Locate the cell with the specified text and output its [X, Y] center coordinate. 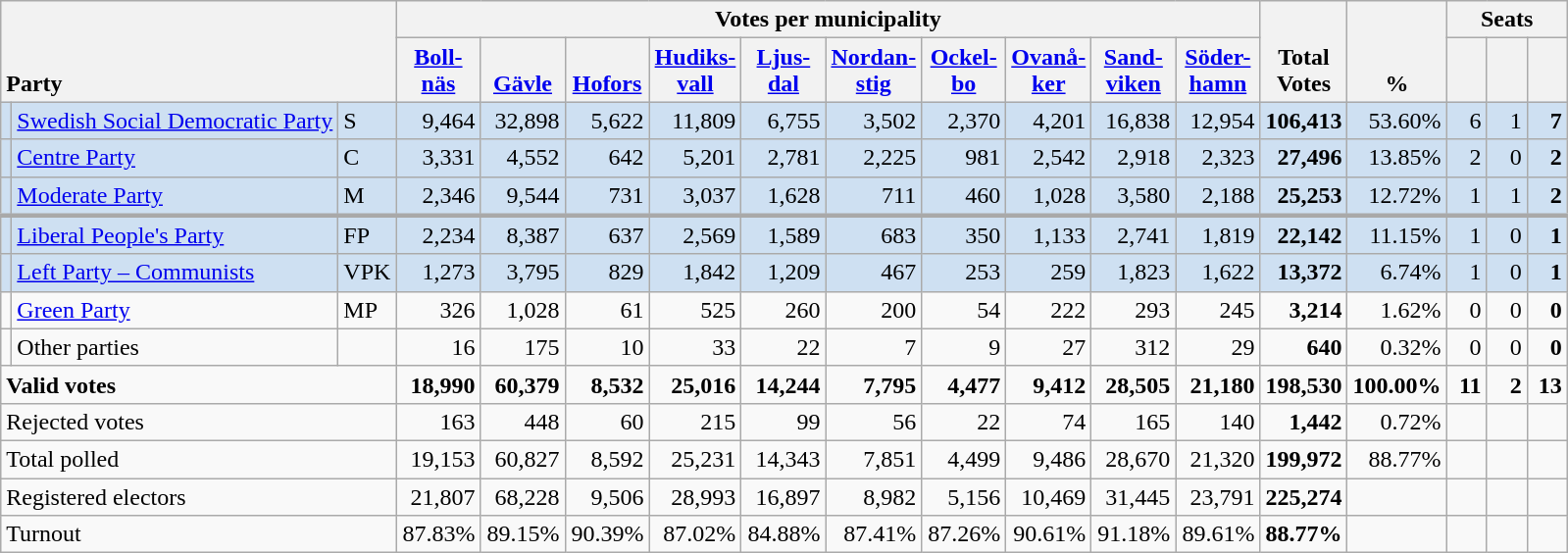
9,486 [1049, 459]
2,569 [695, 235]
31,445 [1134, 497]
4,201 [1049, 121]
Party [198, 51]
9,506 [607, 497]
163 [438, 422]
Ljus- dal [784, 71]
525 [695, 310]
13.85% [1396, 158]
165 [1134, 422]
12.72% [1396, 196]
2,542 [1049, 158]
61 [607, 310]
9,412 [1049, 384]
90.61% [1049, 534]
1,589 [784, 235]
637 [607, 235]
Boll- näs [438, 71]
Total Votes [1304, 51]
19,153 [438, 459]
Hofors [607, 71]
5,622 [607, 121]
6 [1467, 121]
3,331 [438, 158]
VPK [367, 273]
Sand- viken [1134, 71]
10,469 [1049, 497]
245 [1218, 310]
3,795 [523, 273]
Turnout [198, 534]
27,496 [1304, 158]
Ockel- bo [964, 71]
222 [1049, 310]
2,741 [1134, 235]
53.60% [1396, 121]
28,505 [1134, 384]
56 [874, 422]
21,320 [1218, 459]
1,842 [695, 273]
% [1396, 51]
29 [1218, 347]
1,628 [784, 196]
Other parties [175, 347]
106,413 [1304, 121]
16,838 [1134, 121]
87.02% [695, 534]
7,851 [874, 459]
Liberal People's Party [175, 235]
16,897 [784, 497]
Hudiks- vall [695, 71]
293 [1134, 310]
Left Party – Communists [175, 273]
60 [607, 422]
14,244 [784, 384]
Söder- hamn [1218, 71]
Registered electors [198, 497]
0.32% [1396, 347]
100.00% [1396, 384]
8,592 [607, 459]
68,228 [523, 497]
32,898 [523, 121]
99 [784, 422]
3,214 [1304, 310]
981 [964, 158]
21,180 [1218, 384]
M [367, 196]
1,133 [1049, 235]
140 [1218, 422]
Valid votes [198, 384]
1,819 [1218, 235]
8,387 [523, 235]
711 [874, 196]
11,809 [695, 121]
4,552 [523, 158]
8,532 [607, 384]
14,343 [784, 459]
253 [964, 273]
1,622 [1218, 273]
4,477 [964, 384]
175 [523, 347]
9,544 [523, 196]
460 [964, 196]
Centre Party [175, 158]
642 [607, 158]
87.83% [438, 534]
312 [1134, 347]
28,993 [695, 497]
27 [1049, 347]
3,580 [1134, 196]
5,201 [695, 158]
22,142 [1304, 235]
12,954 [1218, 121]
4,499 [964, 459]
74 [1049, 422]
199,972 [1304, 459]
23,791 [1218, 497]
33 [695, 347]
683 [874, 235]
1,273 [438, 273]
54 [964, 310]
MP [367, 310]
467 [874, 273]
198,530 [1304, 384]
16 [438, 347]
28,670 [1134, 459]
0.72% [1396, 422]
Swedish Social Democratic Party [175, 121]
25,231 [695, 459]
1,442 [1304, 422]
259 [1049, 273]
7,795 [874, 384]
5,156 [964, 497]
1,823 [1134, 273]
3,037 [695, 196]
Ovanå- ker [1049, 71]
Nordan- stig [874, 71]
87.41% [874, 534]
448 [523, 422]
3,502 [874, 121]
2,370 [964, 121]
829 [607, 273]
200 [874, 310]
2,234 [438, 235]
2,225 [874, 158]
215 [695, 422]
11 [1467, 384]
21,807 [438, 497]
60,379 [523, 384]
84.88% [784, 534]
91.18% [1134, 534]
Total polled [198, 459]
S [367, 121]
25,016 [695, 384]
225,274 [1304, 497]
11.15% [1396, 235]
Votes per municipality [828, 20]
731 [607, 196]
Rejected votes [198, 422]
260 [784, 310]
18,990 [438, 384]
13,372 [1304, 273]
326 [438, 310]
2,346 [438, 196]
6.74% [1396, 273]
Gävle [523, 71]
60,827 [523, 459]
350 [964, 235]
Moderate Party [175, 196]
89.15% [523, 534]
9,464 [438, 121]
FP [367, 235]
640 [1304, 347]
C [367, 158]
90.39% [607, 534]
2,781 [784, 158]
2,188 [1218, 196]
25,253 [1304, 196]
9 [964, 347]
13 [1547, 384]
10 [607, 347]
89.61% [1218, 534]
2,918 [1134, 158]
2,323 [1218, 158]
Seats [1506, 20]
8,982 [874, 497]
1.62% [1396, 310]
1,209 [784, 273]
87.26% [964, 534]
6,755 [784, 121]
Green Party [175, 310]
